Pinpoint the cell where the given text exists, returning its [X, Y] midpoint coordinate. 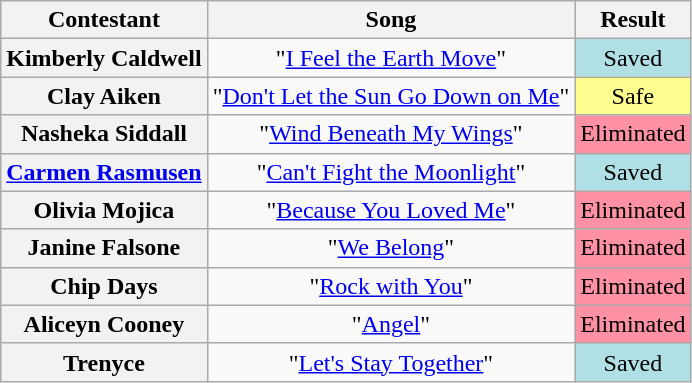
"We Belong" [391, 248]
"Rock with You" [391, 286]
"Wind Beneath My Wings" [391, 134]
"Don't Let the Sun Go Down on Me" [391, 96]
Carmen Rasmusen [104, 172]
"Can't Fight the Moonlight" [391, 172]
Chip Days [104, 286]
"Angel" [391, 324]
Song [391, 20]
Kimberly Caldwell [104, 58]
Safe [633, 96]
Contestant [104, 20]
Olivia Mojica [104, 210]
Nasheka Siddall [104, 134]
"Let's Stay Together" [391, 362]
"I Feel the Earth Move" [391, 58]
"Because You Loved Me" [391, 210]
Janine Falsone [104, 248]
Clay Aiken [104, 96]
Result [633, 20]
Trenyce [104, 362]
Aliceyn Cooney [104, 324]
